Capture the cell that displays the provided text and extract its [x, y] central coordinate. 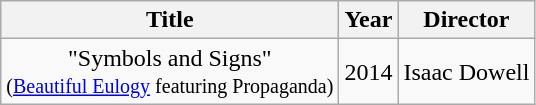
2014 [368, 72]
"Symbols and Signs"(Beautiful Eulogy featuring Propaganda) [170, 72]
Isaac Dowell [466, 72]
Title [170, 20]
Director [466, 20]
Year [368, 20]
